Output the (X, Y) coordinate of the center of the cell containing the given text.  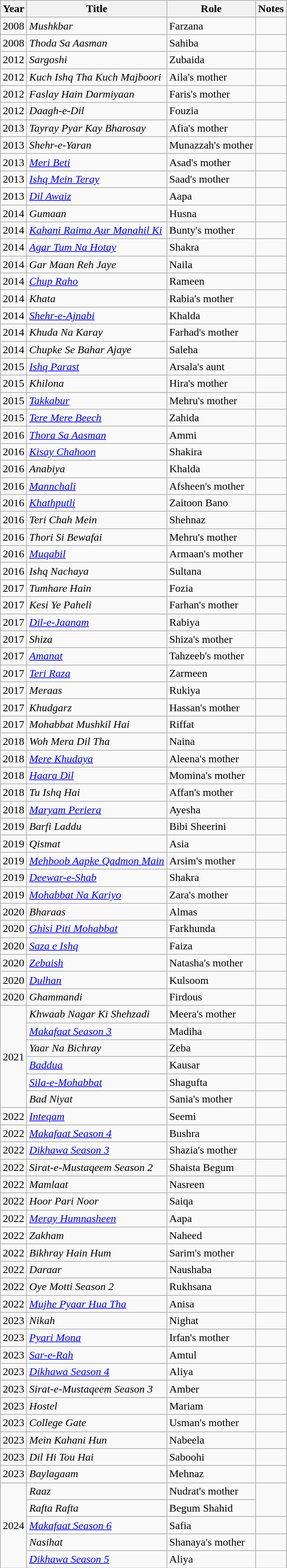
Makafaat Season 3 (97, 1031)
Khilona (97, 384)
Ghammandi (97, 997)
Fouzia (211, 111)
Mamlaat (97, 1184)
Munazzah's mother (211, 145)
Teri Chah Mein (97, 520)
Mein Kahani Hun (97, 1440)
Anisa (211, 1304)
Bibi Sheerini (211, 827)
Barfi Laddu (97, 827)
Affan's mother (211, 793)
Ayesha (211, 810)
Meri Beti (97, 162)
Bharaas (97, 912)
Bikhray Hain Hum (97, 1252)
Shiza (97, 639)
Mannchali (97, 486)
Dil Hi Tou Hai (97, 1457)
Saboohi (211, 1457)
College Gate (97, 1423)
Dikhawa Season 5 (97, 1559)
Inteqam (97, 1116)
Thori Si Bewafai (97, 537)
Asad's mother (211, 162)
Almas (211, 912)
Daagh-e-Dil (97, 111)
Aleena's mother (211, 759)
Rafta Rafta (97, 1508)
Baylagaam (97, 1474)
Kesi Ye Paheli (97, 605)
Mushkbar (97, 26)
Sila-e-Mohabbat (97, 1082)
Gar Maan Reh Jaye (97, 265)
Saza e Ishq (97, 946)
Farzana (211, 26)
Armaan's mother (211, 554)
Kahani Raima Aur Manahil Ki (97, 231)
Amanat (97, 656)
Notes (271, 9)
Sultana (211, 571)
Amber (211, 1389)
Mariam (211, 1406)
Farkhunda (211, 929)
Kisay Chahoon (97, 452)
Chup Raho (97, 282)
Faiza (211, 946)
Mujhe Pyaar Hua Tha (97, 1304)
Tere Mere Beech (97, 418)
Afsheen's mother (211, 486)
Mere Khudaya (97, 759)
Zarmeen (211, 673)
Shaista Begum (211, 1167)
Sirat-e-Mustaqeem Season 2 (97, 1167)
Zebaish (97, 963)
Haara Dil (97, 776)
Makafaat Season 6 (97, 1525)
Ghisi Piti Mohabbat (97, 929)
Anabiya (97, 469)
Arsim's mother (211, 861)
Dil Awaiz (97, 196)
Kuch Ishq Tha Kuch Majboori (97, 77)
Daraar (97, 1269)
Naila (211, 265)
Sirat-e-Mustaqeem Season 3 (97, 1389)
Arsala's aunt (211, 367)
2021 (13, 1056)
Oye Motti Season 2 (97, 1286)
Sahiba (211, 43)
Nasreen (211, 1184)
Rameen (211, 282)
Tayray Pyar Kay Bharosay (97, 128)
Thora Sa Aasman (97, 435)
Sargoshi (97, 60)
Bad Niyat (97, 1099)
Shazia's mother (211, 1150)
Mehnaz (211, 1474)
Kausar (211, 1065)
Qismat (97, 844)
Naheed (211, 1235)
Rabiya (211, 622)
Nabeela (211, 1440)
Hoor Pari Noor (97, 1201)
2024 (13, 1525)
Begum Shahid (211, 1508)
Saleha (211, 350)
Zara's mother (211, 895)
Baddua (97, 1065)
Hira's mother (211, 384)
Firdous (211, 997)
Ishq Nachaya (97, 571)
Sar-e-Rah (97, 1355)
Momina's mother (211, 776)
Shehr-e-Yaran (97, 145)
Yaar Na Bichray (97, 1048)
Safia (211, 1525)
Tahzeeb's mother (211, 656)
Dil-e-Jaanam (97, 622)
Year (13, 9)
Sania's mother (211, 1099)
Teri Raza (97, 673)
Nasihat (97, 1542)
Saad's mother (211, 179)
Seemi (211, 1116)
Ishq Parast (97, 367)
Takkabur (97, 401)
Shakira (211, 452)
Raaz (97, 1491)
Role (211, 9)
Riffat (211, 724)
Meray Humnasheen (97, 1218)
Hassan's mother (211, 707)
Faslay Hain Darmiyaan (97, 94)
Rabia's mother (211, 299)
Shehnaz (211, 520)
Dulhan (97, 980)
Pyari Mona (97, 1338)
Muqabil (97, 554)
Shiza's mother (211, 639)
Kulsoom (211, 980)
Makafaat Season 4 (97, 1133)
Zeba (211, 1048)
Naina (211, 741)
Khathputli (97, 503)
Zakham (97, 1235)
Shagufta (211, 1082)
Tu Ishq Hai (97, 793)
Deewar-e-Shab (97, 878)
Farhad's mother (211, 333)
Hostel (97, 1406)
Afia's mother (211, 128)
Thoda Sa Aasman (97, 43)
Meera's mother (211, 1014)
Khata (97, 299)
Zahida (211, 418)
Nudrat's mother (211, 1491)
Nighat (211, 1321)
Natasha's mother (211, 963)
Saiqa (211, 1201)
Dikhawa Season 4 (97, 1372)
Naushaba (211, 1269)
Woh Mera Dil Tha (97, 741)
Maryam Periera (97, 810)
Rukiya (211, 690)
Agar Tum Na Hotay (97, 248)
Chupke Se Bahar Ajaye (97, 350)
Farhan's mother (211, 605)
Rukhsana (211, 1286)
Usman's mother (211, 1423)
Irfan's mother (211, 1338)
Aila's mother (211, 77)
Faris's mother (211, 94)
Dikhawa Season 3 (97, 1150)
Shehr-e-Ajnabi (97, 316)
Title (97, 9)
Meraas (97, 690)
Husna (211, 214)
Mehboob Aapke Qadmon Main (97, 861)
Khwaab Nagar Ki Shehzadi (97, 1014)
Amtul (211, 1355)
Zubaida (211, 60)
Shanaya's mother (211, 1542)
Mohabbat Mushkil Hai (97, 724)
Khuda Na Karay (97, 333)
Tumhare Hain (97, 588)
Madiha (211, 1031)
Ishq Mein Teray (97, 179)
Fozia (211, 588)
Gumaan (97, 214)
Mohabbat Na Kariyo (97, 895)
Khudgarz (97, 707)
Asia (211, 844)
Sarim's mother (211, 1252)
Nikah (97, 1321)
Zaitoon Bano (211, 503)
Bushra (211, 1133)
Ammi (211, 435)
Bunty's mother (211, 231)
